Output the (X, Y) coordinate of the center of the cell containing the given text.  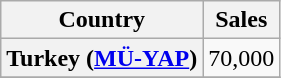
Sales (242, 20)
70,000 (242, 58)
Country (102, 20)
Turkey (MÜ-YAP) (102, 58)
